Locate the cell with the specified text and output its [x, y] center coordinate. 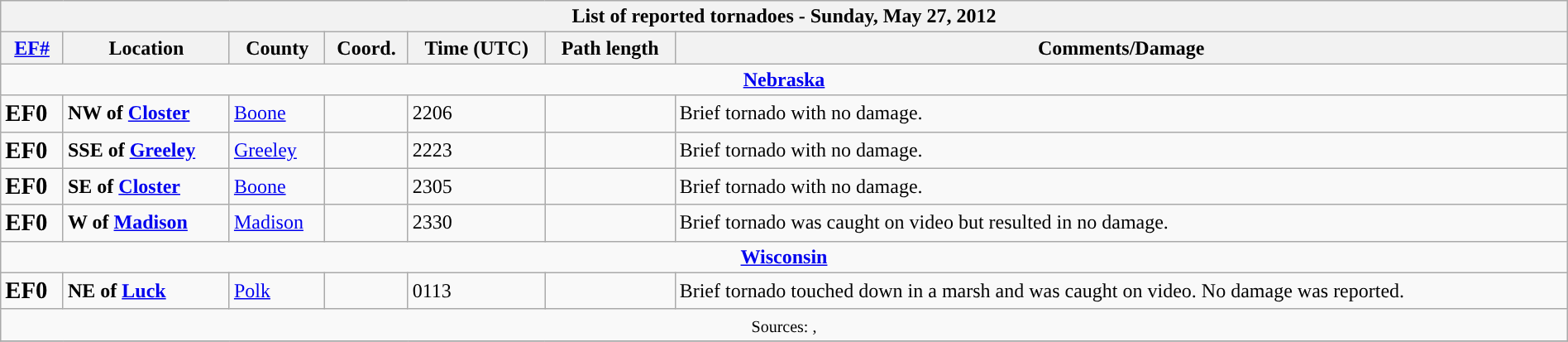
W of Madison [146, 223]
Wisconsin [784, 257]
List of reported tornadoes - Sunday, May 27, 2012 [784, 17]
Comments/Damage [1121, 48]
Brief tornado was caught on video but resulted in no damage. [1121, 223]
Path length [610, 48]
SE of Closter [146, 186]
Greeley [277, 150]
2330 [476, 223]
Nebraska [784, 79]
0113 [476, 291]
NW of Closter [146, 113]
2206 [476, 113]
Polk [277, 291]
SSE of Greeley [146, 150]
Time (UTC) [476, 48]
NE of Luck [146, 291]
Brief tornado touched down in a marsh and was caught on video. No damage was reported. [1121, 291]
Location [146, 48]
2305 [476, 186]
EF# [32, 48]
Madison [277, 223]
2223 [476, 150]
Coord. [366, 48]
Sources: , [784, 325]
County [277, 48]
